For the text-containing cell, return its midpoint in (x, y) coordinate format. 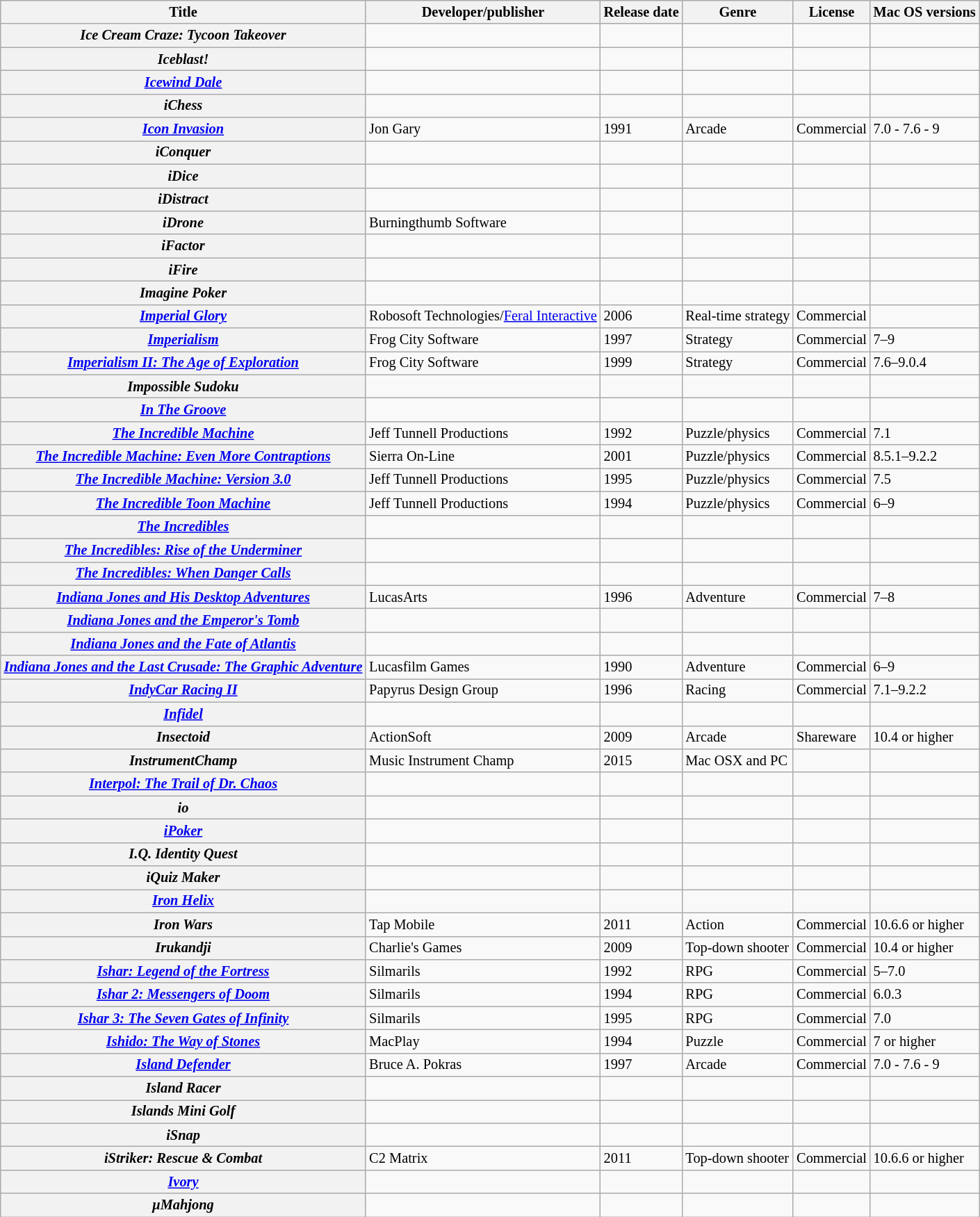
Tap Mobile (482, 924)
Release date (642, 12)
Iron Helix (183, 901)
7.5 (924, 480)
LucasArts (482, 597)
Impossible Sudoku (183, 386)
iFire (183, 270)
Lucasfilm Games (482, 667)
Puzzle (738, 1041)
Ice Cream Craze: Tycoon Takeover (183, 35)
iDice (183, 176)
6.0.3 (924, 995)
Imperialism II: The Age of Exploration (183, 363)
The Incredibles: When Danger Calls (183, 573)
Shareware (831, 737)
iFactor (183, 246)
Developer/publisher (482, 12)
Irukandji (183, 948)
1990 (642, 667)
The Incredible Toon Machine (183, 503)
Insectoid (183, 737)
Islands Mini Golf (183, 1111)
7.6–9.0.4 (924, 363)
Robosoft Technologies/Feral Interactive (482, 316)
Charlie's Games (482, 948)
IndyCar Racing II (183, 690)
InstrumentChamp (183, 760)
Bruce A. Pokras (482, 1065)
Iron Wars (183, 924)
Title (183, 12)
MacPlay (482, 1041)
Racing (738, 690)
7 or higher (924, 1041)
Iceblast! (183, 59)
iChess (183, 106)
1999 (642, 363)
iQuiz Maker (183, 878)
1991 (642, 129)
2001 (642, 457)
I.Q. Identity Quest (183, 854)
Indiana Jones and the Fate of Atlantis (183, 644)
Icewind Dale (183, 82)
License (831, 12)
ActionSoft (482, 737)
Genre (738, 12)
Island Defender (183, 1065)
iDistract (183, 199)
Indiana Jones and the Last Crusade: The Graphic Adventure (183, 667)
Imperial Glory (183, 316)
iDrone (183, 222)
Mac OSX and PC (738, 760)
io (183, 808)
Ishar 3: The Seven Gates of Infinity (183, 1018)
7.0 (924, 1018)
Music Instrument Champ (482, 760)
2015 (642, 760)
In The Groove (183, 409)
Infidel (183, 714)
The Incredible Machine: Version 3.0 (183, 480)
C2 Matrix (482, 1159)
iSnap (183, 1135)
7.1 (924, 433)
Island Racer (183, 1088)
Indiana Jones and the Emperor's Tomb (183, 620)
Burningthumb Software (482, 222)
Mac OS versions (924, 12)
Ivory (183, 1182)
Jon Gary (482, 129)
Indiana Jones and His Desktop Adventures (183, 597)
5–7.0 (924, 971)
Ishar: Legend of the Fortress (183, 971)
The Incredibles: Rise of the Underminer (183, 550)
Imagine Poker (183, 293)
iStriker: Rescue & Combat (183, 1159)
7.1–9.2.2 (924, 690)
Ishar 2: Messengers of Doom (183, 995)
Papyrus Design Group (482, 690)
7–8 (924, 597)
Interpol: The Trail of Dr. Chaos (183, 784)
Action (738, 924)
The Incredible Machine (183, 433)
Ishido: The Way of Stones (183, 1041)
μMahjong (183, 1205)
Real-time strategy (738, 316)
The Incredibles (183, 527)
8.5.1–9.2.2 (924, 457)
7–9 (924, 340)
iPoker (183, 831)
Sierra On-Line (482, 457)
2006 (642, 316)
Imperialism (183, 340)
Icon Invasion (183, 129)
iConquer (183, 152)
The Incredible Machine: Even More Contraptions (183, 457)
